Find where the given text appears and provide that cell's center as [x, y] coordinate. 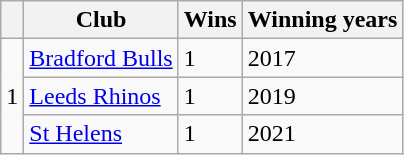
2021 [322, 134]
2017 [322, 58]
St Helens [101, 134]
Bradford Bulls [101, 58]
2019 [322, 96]
Leeds Rhinos [101, 96]
Winning years [322, 20]
Club [101, 20]
Wins [210, 20]
